Locate the cell with the specified text and output its [X, Y] center coordinate. 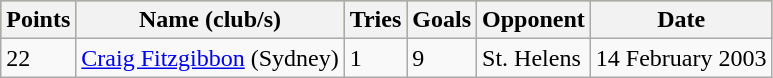
Date [681, 20]
14 February 2003 [681, 58]
22 [38, 58]
St. Helens [534, 58]
1 [376, 58]
Craig Fitzgibbon (Sydney) [210, 58]
Opponent [534, 20]
Tries [376, 20]
Points [38, 20]
9 [442, 58]
Goals [442, 20]
Name (club/s) [210, 20]
